Determine the [X, Y] coordinate at the center of the cell enclosing the given text.  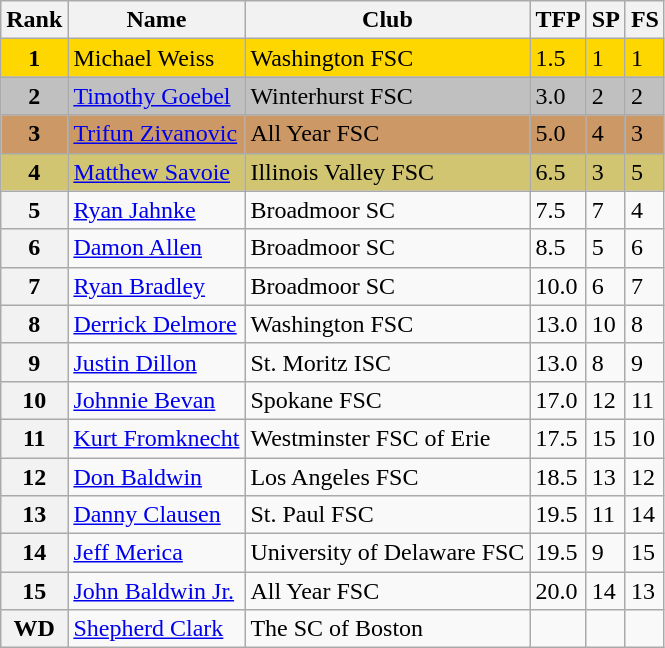
20.0 [558, 591]
Derrick Delmore [156, 324]
The SC of Boston [388, 629]
FS [644, 20]
17.0 [558, 400]
Ryan Jahnke [156, 210]
10.0 [558, 286]
6.5 [558, 172]
WD [34, 629]
Trifun Zivanovic [156, 134]
5.0 [558, 134]
Westminster FSC of Erie [388, 438]
Justin Dillon [156, 362]
Winterhurst FSC [388, 96]
St. Moritz ISC [388, 362]
Danny Clausen [156, 515]
1.5 [558, 58]
University of Delaware FSC [388, 553]
Rank [34, 20]
Ryan Bradley [156, 286]
TFP [558, 20]
Club [388, 20]
Illinois Valley FSC [388, 172]
17.5 [558, 438]
Shepherd Clark [156, 629]
Michael Weiss [156, 58]
Jeff Merica [156, 553]
8.5 [558, 248]
Matthew Savoie [156, 172]
Timothy Goebel [156, 96]
SP [606, 20]
Damon Allen [156, 248]
Don Baldwin [156, 477]
St. Paul FSC [388, 515]
Johnnie Bevan [156, 400]
Name [156, 20]
John Baldwin Jr. [156, 591]
7.5 [558, 210]
18.5 [558, 477]
Spokane FSC [388, 400]
3.0 [558, 96]
Los Angeles FSC [388, 477]
Kurt Fromknecht [156, 438]
